Locate the cell with the specified text and output its [x, y] center coordinate. 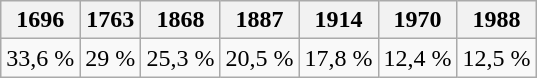
1887 [260, 20]
1970 [418, 20]
17,8 % [338, 58]
1696 [40, 20]
1914 [338, 20]
1988 [496, 20]
20,5 % [260, 58]
1763 [110, 20]
29 % [110, 58]
1868 [180, 20]
12,4 % [418, 58]
12,5 % [496, 58]
33,6 % [40, 58]
25,3 % [180, 58]
